Identify which cell holds the provided text, then report its (x, y) central coordinate. 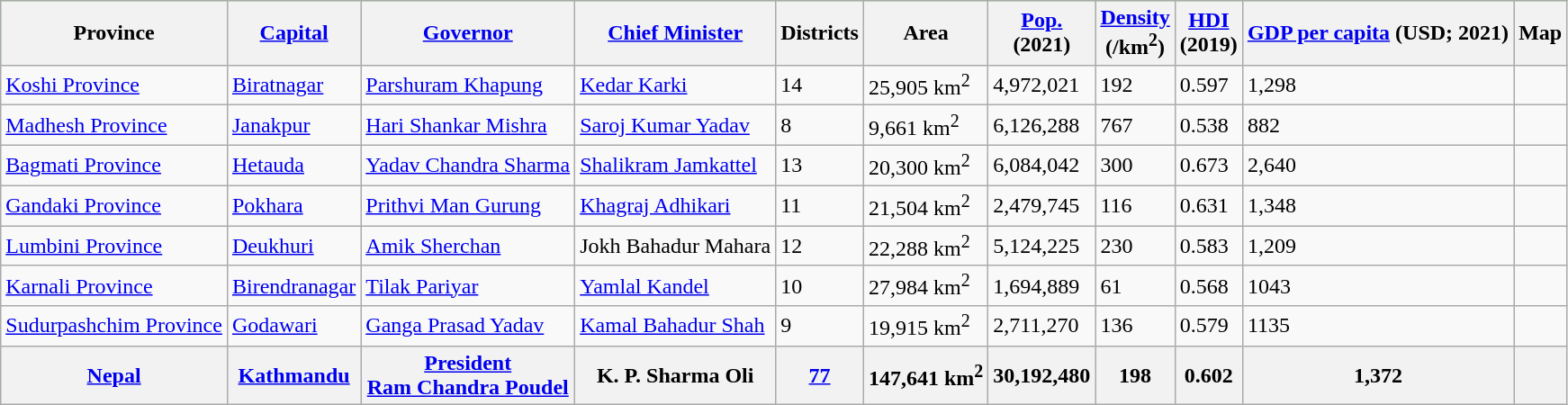
Sudurpashchim Province (114, 326)
0.583 (1208, 247)
13 (820, 166)
Hetauda (293, 166)
HDI(2019) (1208, 33)
Deukhuri (293, 247)
882 (1377, 126)
27,984 km2 (925, 286)
Birendranagar (293, 286)
Bagmati Province (114, 166)
Province (114, 33)
9 (820, 326)
147,641 km2 (925, 374)
Lumbini Province (114, 247)
19,915 km2 (925, 326)
Amik Sherchan (468, 247)
Kathmandu (293, 374)
Parshuram Khapung (468, 85)
Ganga Prasad Yadav (468, 326)
136 (1135, 326)
Hari Shankar Mishra (468, 126)
0.597 (1208, 85)
Shalikram Jamkattel (675, 166)
4,972,021 (1042, 85)
0.538 (1208, 126)
2,479,745 (1042, 205)
Jokh Bahadur Mahara (675, 247)
Kedar Karki (675, 85)
Yadav Chandra Sharma (468, 166)
Godawari (293, 326)
Saroj Kumar Yadav (675, 126)
2,711,270 (1042, 326)
230 (1135, 247)
Chief Minister (675, 33)
22,288 km2 (925, 247)
Districts (820, 33)
192 (1135, 85)
767 (1135, 126)
Koshi Province (114, 85)
10 (820, 286)
Yamlal Kandel (675, 286)
Tilak Pariyar (468, 286)
Khagraj Adhikari (675, 205)
0.568 (1208, 286)
9,661 km2 (925, 126)
14 (820, 85)
198 (1135, 374)
0.631 (1208, 205)
12 (820, 247)
PresidentRam Chandra Poudel (468, 374)
Karnali Province (114, 286)
1,372 (1377, 374)
Kamal Bahadur Shah (675, 326)
1135 (1377, 326)
Madhesh Province (114, 126)
Gandaki Province (114, 205)
0.579 (1208, 326)
Janakpur (293, 126)
1043 (1377, 286)
Pop.(2021) (1042, 33)
Prithvi Man Gurung (468, 205)
1,348 (1377, 205)
8 (820, 126)
Biratnagar (293, 85)
300 (1135, 166)
5,124,225 (1042, 247)
6,084,042 (1042, 166)
21,504 km2 (925, 205)
K. P. Sharma Oli (675, 374)
Governor (468, 33)
116 (1135, 205)
Area (925, 33)
Pokhara (293, 205)
30,192,480 (1042, 374)
77 (820, 374)
GDP per capita (USD; 2021) (1377, 33)
2,640 (1377, 166)
0.602 (1208, 374)
1,694,889 (1042, 286)
Density(/km2) (1135, 33)
Map (1541, 33)
11 (820, 205)
20,300 km2 (925, 166)
25,905 km2 (925, 85)
1,209 (1377, 247)
Nepal (114, 374)
0.673 (1208, 166)
Capital (293, 33)
61 (1135, 286)
6,126,288 (1042, 126)
1,298 (1377, 85)
